Find where the given text appears and provide that cell's center as (X, Y) coordinate. 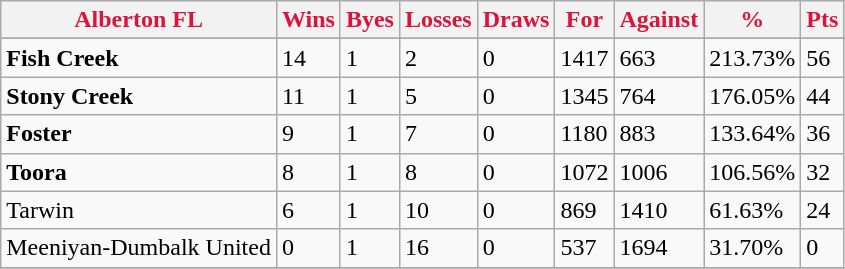
1417 (584, 58)
Toora (139, 172)
Against (659, 20)
61.63% (752, 210)
16 (438, 248)
11 (308, 96)
Pts (822, 20)
44 (822, 96)
Alberton FL (139, 20)
36 (822, 134)
869 (584, 210)
883 (659, 134)
Stony Creek (139, 96)
6 (308, 210)
10 (438, 210)
9 (308, 134)
Tarwin (139, 210)
32 (822, 172)
1180 (584, 134)
176.05% (752, 96)
213.73% (752, 58)
663 (659, 58)
1072 (584, 172)
133.64% (752, 134)
Meeniyan-Dumbalk United (139, 248)
For (584, 20)
7 (438, 134)
Wins (308, 20)
2 (438, 58)
Byes (370, 20)
106.56% (752, 172)
% (752, 20)
31.70% (752, 248)
1410 (659, 210)
1345 (584, 96)
24 (822, 210)
1006 (659, 172)
Foster (139, 134)
Fish Creek (139, 58)
764 (659, 96)
56 (822, 58)
14 (308, 58)
1694 (659, 248)
537 (584, 248)
Draws (516, 20)
5 (438, 96)
Losses (438, 20)
